Capture the cell that displays the provided text and extract its [x, y] central coordinate. 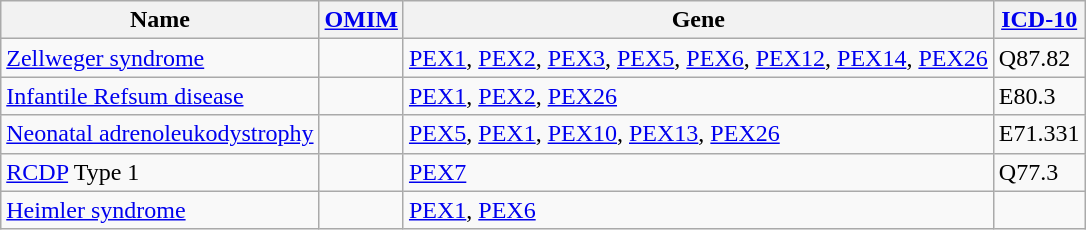
E80.3 [1039, 96]
PEX1, PEX2, PEX3, PEX5, PEX6, PEX12, PEX14, PEX26 [698, 58]
Gene [698, 20]
Q77.3 [1039, 172]
PEX1, PEX6 [698, 210]
OMIM [361, 20]
Q87.82 [1039, 58]
ICD-10 [1039, 20]
E71.331 [1039, 134]
Infantile Refsum disease [160, 96]
Name [160, 20]
Heimler syndrome [160, 210]
RCDP Type 1 [160, 172]
Neonatal adrenoleukodystrophy [160, 134]
Zellweger syndrome [160, 58]
PEX7 [698, 172]
PEX1, PEX2, PEX26 [698, 96]
PEX5, PEX1, PEX10, PEX13, PEX26 [698, 134]
